Locate the cell with the specified text and output its [x, y] center coordinate. 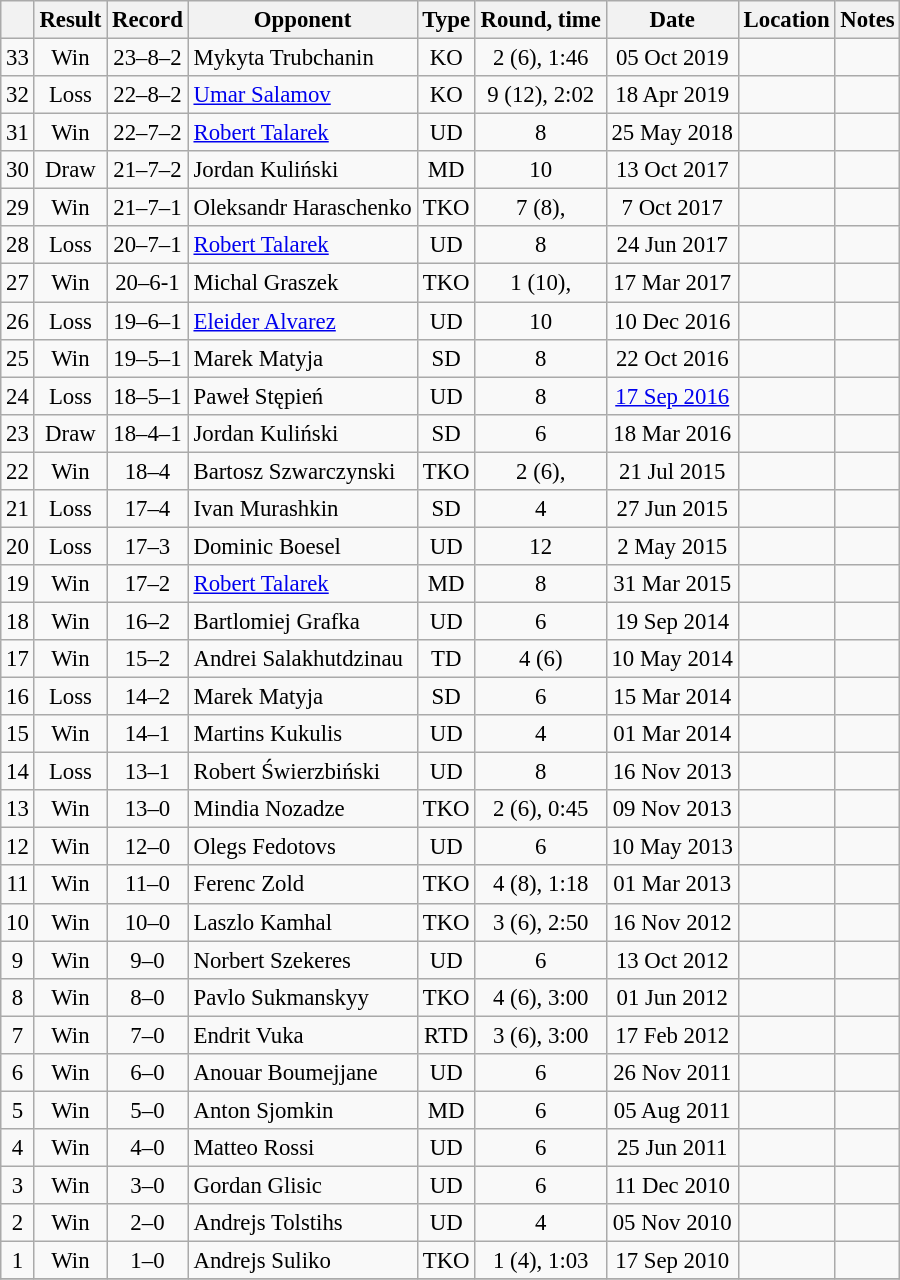
09 Nov 2013 [672, 809]
Bartlomiej Grafka [302, 621]
18 Apr 2019 [672, 95]
5 [18, 1110]
10 May 2014 [672, 659]
Anouar Boumejjane [302, 1073]
13 [18, 809]
22 Oct 2016 [672, 358]
2–0 [148, 1223]
19–6–1 [148, 321]
1 (4), 1:03 [540, 1261]
22–8–2 [148, 95]
10 Dec 2016 [672, 321]
11 [18, 885]
2 [18, 1223]
Dominic Boesel [302, 546]
10–0 [148, 922]
17 Feb 2012 [672, 1035]
17 Sep 2016 [672, 396]
Mindia Nozadze [302, 809]
Andrejs Tolstihs [302, 1223]
3 (6), 2:50 [540, 922]
1–0 [148, 1261]
13 Oct 2017 [672, 170]
Type [446, 20]
24 [18, 396]
2 May 2015 [672, 546]
18 Mar 2016 [672, 433]
Endrit Vuka [302, 1035]
18–4 [148, 471]
3 [18, 1185]
Laszlo Kamhal [302, 922]
15–2 [148, 659]
Umar Salamov [302, 95]
Norbert Szekeres [302, 960]
Round, time [540, 20]
9 [18, 960]
19–5–1 [148, 358]
8–0 [148, 997]
24 Jun 2017 [672, 245]
15 Mar 2014 [672, 697]
Ferenc Zold [302, 885]
17–4 [148, 509]
14–2 [148, 697]
14 [18, 772]
11 Dec 2010 [672, 1185]
23 [18, 433]
30 [18, 170]
Andrejs Suliko [302, 1261]
21–7–2 [148, 170]
5–0 [148, 1110]
7 (8), [540, 208]
18–5–1 [148, 396]
Andrei Salakhutdzinau [302, 659]
32 [18, 95]
7–0 [148, 1035]
13 Oct 2012 [672, 960]
2 (6), 0:45 [540, 809]
18 [18, 621]
20 [18, 546]
17–2 [148, 584]
22–7–2 [148, 133]
27 Jun 2015 [672, 509]
10 May 2013 [672, 847]
17 [18, 659]
19 Sep 2014 [672, 621]
25 May 2018 [672, 133]
Bartosz Szwarczynski [302, 471]
28 [18, 245]
21 [18, 509]
20–6-1 [148, 283]
31 [18, 133]
Date [672, 20]
Anton Sjomkin [302, 1110]
01 Mar 2014 [672, 734]
20–7–1 [148, 245]
26 [18, 321]
3–0 [148, 1185]
17 Sep 2010 [672, 1261]
1 [18, 1261]
Result [70, 20]
13–0 [148, 809]
Mykyta Trubchanin [302, 58]
01 Mar 2013 [672, 885]
Opponent [302, 20]
17–3 [148, 546]
31 Mar 2015 [672, 584]
33 [18, 58]
16–2 [148, 621]
29 [18, 208]
TD [446, 659]
17 Mar 2017 [672, 283]
Pavlo Sukmanskyy [302, 997]
4–0 [148, 1148]
4 (6), 3:00 [540, 997]
RTD [446, 1035]
9 (12), 2:02 [540, 95]
13–1 [148, 772]
23–8–2 [148, 58]
6–0 [148, 1073]
22 [18, 471]
Paweł Stępień [302, 396]
4 (6) [540, 659]
05 Aug 2011 [672, 1110]
12–0 [148, 847]
25 Jun 2011 [672, 1148]
Location [786, 20]
11–0 [148, 885]
05 Nov 2010 [672, 1223]
Ivan Murashkin [302, 509]
01 Jun 2012 [672, 997]
Eleider Alvarez [302, 321]
Olegs Fedotovs [302, 847]
2 (6), 1:46 [540, 58]
25 [18, 358]
9–0 [148, 960]
16 [18, 697]
19 [18, 584]
Record [148, 20]
16 Nov 2013 [672, 772]
7 Oct 2017 [672, 208]
21–7–1 [148, 208]
15 [18, 734]
1 (10), [540, 283]
14–1 [148, 734]
05 Oct 2019 [672, 58]
16 Nov 2012 [672, 922]
4 (8), 1:18 [540, 885]
27 [18, 283]
Martins Kukulis [302, 734]
7 [18, 1035]
Michal Graszek [302, 283]
Oleksandr Haraschenko [302, 208]
Gordan Glisic [302, 1185]
18–4–1 [148, 433]
3 (6), 3:00 [540, 1035]
Robert Świerzbiński [302, 772]
Notes [868, 20]
2 (6), [540, 471]
Matteo Rossi [302, 1148]
21 Jul 2015 [672, 471]
26 Nov 2011 [672, 1073]
